Locate the cell with the specified text and output its (X, Y) center coordinate. 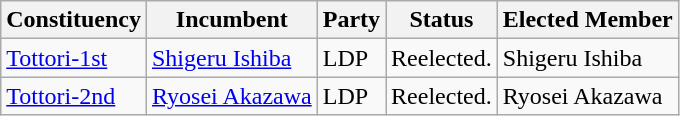
Status (442, 20)
Constituency (74, 20)
Elected Member (588, 20)
Incumbent (232, 20)
Party (351, 20)
Tottori-1st (74, 58)
Tottori-2nd (74, 96)
